Determine the (x, y) coordinate at the center of the cell enclosing the given text.  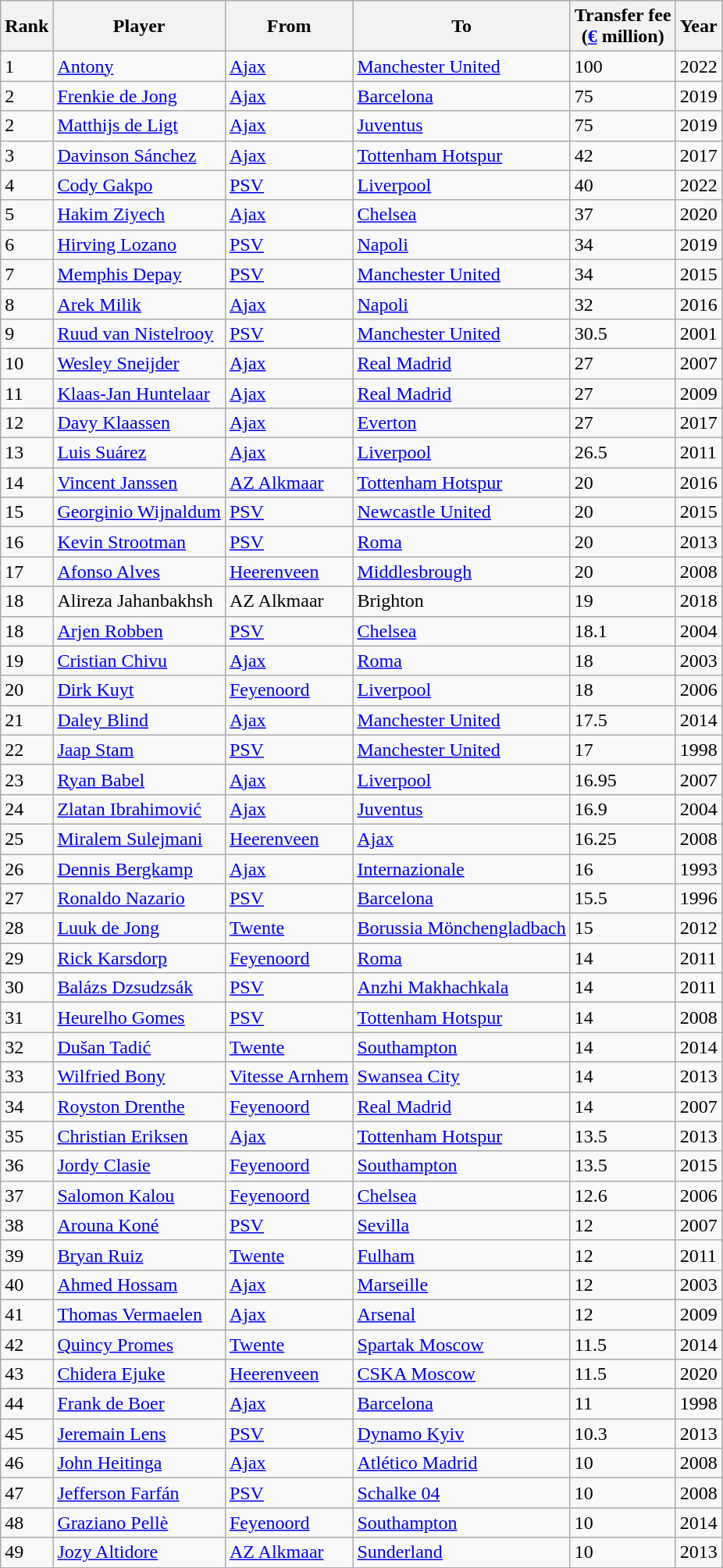
22 (27, 750)
John Heitinga (139, 1463)
6 (27, 244)
8 (27, 304)
9 (27, 333)
5 (27, 215)
Frank de Boer (139, 1404)
Dynamo Kyiv (461, 1434)
45 (27, 1434)
Chidera Ejuke (139, 1374)
1996 (698, 899)
2018 (698, 601)
To (461, 27)
Miralem Sulejmani (139, 839)
CSKA Moscow (461, 1374)
28 (27, 928)
1 (27, 66)
48 (27, 1523)
41 (27, 1314)
Sunderland (461, 1552)
Ryan Babel (139, 779)
Marseille (461, 1285)
Wilfried Bony (139, 1077)
Hirving Lozano (139, 244)
Dušan Tadić (139, 1047)
Memphis Depay (139, 274)
Davinson Sánchez (139, 155)
30 (27, 988)
Arsenal (461, 1314)
Jordy Clasie (139, 1166)
13 (27, 453)
Antony (139, 66)
Borussia Mönchengladbach (461, 928)
43 (27, 1374)
Cody Gakpo (139, 185)
30.5 (623, 333)
Klaas-Jan Huntelaar (139, 393)
23 (27, 779)
Rank (27, 27)
16.9 (623, 809)
Swansea City (461, 1077)
Brighton (461, 601)
Hakim Ziyech (139, 215)
Jaap Stam (139, 750)
39 (27, 1255)
Alireza Jahanbakhsh (139, 601)
Heurelho Gomes (139, 1017)
17.5 (623, 720)
33 (27, 1077)
49 (27, 1552)
Graziano Pellè (139, 1523)
Matthijs de Ligt (139, 126)
Cristian Chivu (139, 661)
16.25 (623, 839)
Atlético Madrid (461, 1463)
2001 (698, 333)
Royston Drenthe (139, 1107)
Vincent Janssen (139, 483)
Davy Klaassen (139, 423)
Jefferson Farfán (139, 1493)
4 (27, 185)
Spartak Moscow (461, 1344)
100 (623, 66)
46 (27, 1463)
Anzhi Makhachkala (461, 988)
Internazionale (461, 869)
Luuk de Jong (139, 928)
10.3 (623, 1434)
Zlatan Ibrahimović (139, 809)
Quincy Promes (139, 1344)
Arjen Robben (139, 631)
31 (27, 1017)
Transfer fee (€ million) (623, 27)
Fulham (461, 1255)
Newcastle United (461, 512)
Year (698, 27)
44 (27, 1404)
Christian Eriksen (139, 1136)
Jozy Altidore (139, 1552)
Arouna Koné (139, 1225)
15.5 (623, 899)
Schalke 04 (461, 1493)
Kevin Strootman (139, 542)
Bryan Ruiz (139, 1255)
26 (27, 869)
1993 (698, 869)
Player (139, 27)
Arek Milik (139, 304)
Frenkie de Jong (139, 96)
Dennis Bergkamp (139, 869)
26.5 (623, 453)
Ruud van Nistelrooy (139, 333)
21 (27, 720)
24 (27, 809)
Dirk Kuyt (139, 690)
18.1 (623, 631)
16.95 (623, 779)
Daley Blind (139, 720)
Thomas Vermaelen (139, 1314)
Afonso Alves (139, 572)
3 (27, 155)
Wesley Sneijder (139, 363)
Middlesbrough (461, 572)
Salomon Kalou (139, 1196)
Ronaldo Nazario (139, 899)
Vitesse Arnhem (289, 1077)
36 (27, 1166)
38 (27, 1225)
Rick Karsdorp (139, 958)
Everton (461, 423)
12.6 (623, 1196)
7 (27, 274)
Jeremain Lens (139, 1434)
Balázs Dzsudzsák (139, 988)
Sevilla (461, 1225)
35 (27, 1136)
47 (27, 1493)
2012 (698, 928)
Ahmed Hossam (139, 1285)
Luis Suárez (139, 453)
25 (27, 839)
Georginio Wijnaldum (139, 512)
From (289, 27)
29 (27, 958)
